Extract the (x, y) coordinate from the center of the cell holding the provided text.  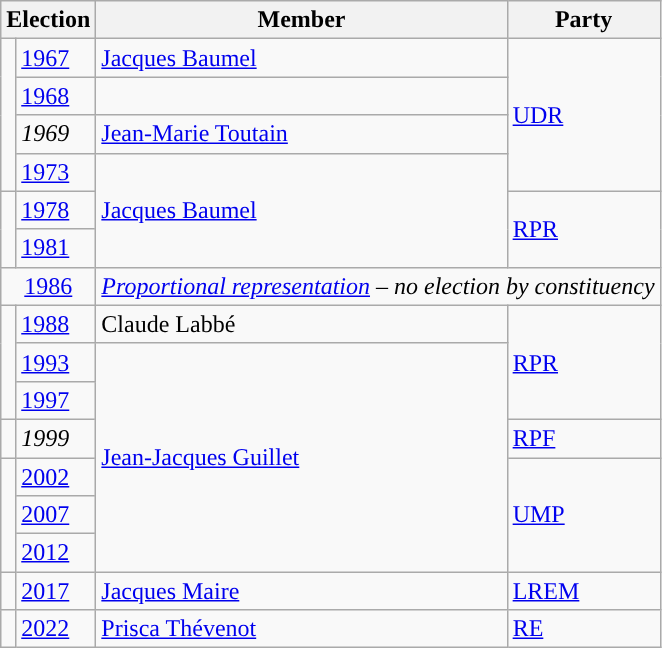
Proportional representation – no election by constituency (378, 286)
Jean-Marie Toutain (302, 134)
2007 (56, 515)
Jacques Maire (302, 591)
2002 (56, 477)
1993 (56, 362)
1973 (56, 172)
1981 (56, 248)
2017 (56, 591)
1997 (56, 400)
Claude Labbé (302, 324)
Election (48, 20)
LREM (584, 591)
1999 (56, 438)
1986 (48, 286)
2012 (56, 553)
RE (584, 629)
1978 (56, 210)
Jean-Jacques Guillet (302, 457)
1967 (56, 58)
UMP (584, 515)
1988 (56, 324)
2022 (56, 629)
Prisca Thévenot (302, 629)
1969 (56, 134)
Party (584, 20)
1968 (56, 96)
RPF (584, 438)
Member (302, 20)
UDR (584, 115)
